For the text-containing cell, return its midpoint in (X, Y) coordinate format. 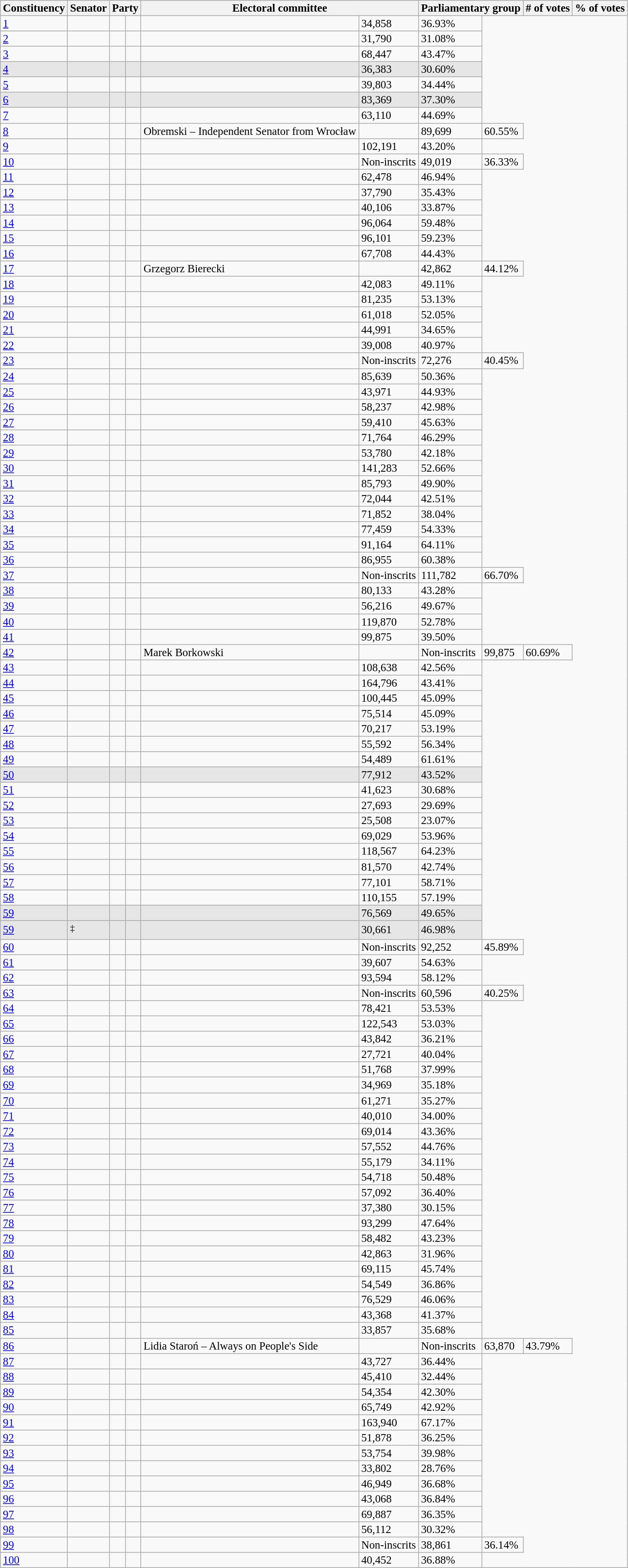
34.00% (450, 1116)
43.47% (450, 54)
73 (34, 1146)
16 (34, 253)
77,912 (389, 775)
24 (34, 376)
42,083 (389, 284)
35.43% (450, 192)
59,410 (389, 422)
96 (34, 1499)
42.98% (450, 407)
‡ (88, 930)
53,754 (389, 1453)
46.98% (450, 930)
51,878 (389, 1438)
93 (34, 1453)
163,940 (389, 1422)
21 (34, 330)
33 (34, 514)
Lidia Staroń – Always on People's Side (250, 1346)
62,478 (389, 177)
41.37% (450, 1315)
27,721 (389, 1055)
44.12% (502, 269)
91,164 (389, 545)
Senator (88, 8)
42.92% (450, 1407)
34,969 (389, 1085)
89,699 (450, 131)
42.56% (450, 667)
45,410 (389, 1376)
36.35% (450, 1515)
38,861 (450, 1545)
58.71% (450, 882)
96,064 (389, 223)
92,252 (450, 947)
36.68% (450, 1484)
54.33% (450, 529)
30.60% (450, 69)
35 (34, 545)
71,764 (389, 438)
30,661 (389, 930)
31,790 (389, 39)
95 (34, 1484)
76,569 (389, 913)
39.50% (450, 637)
58,482 (389, 1238)
60.69% (548, 652)
40 (34, 622)
37,790 (389, 192)
141,283 (389, 468)
54,354 (389, 1392)
36.25% (450, 1438)
11 (34, 177)
40,106 (389, 208)
60 (34, 947)
67 (34, 1055)
61,271 (389, 1101)
77,101 (389, 882)
Parliamentary group (471, 8)
59.23% (450, 238)
54,549 (389, 1285)
53.19% (450, 729)
36.44% (450, 1361)
84 (34, 1315)
81,235 (389, 299)
79 (34, 1238)
69,014 (389, 1131)
53 (34, 821)
45.89% (502, 947)
60.55% (502, 131)
41,623 (389, 790)
61 (34, 962)
60.38% (450, 560)
100,445 (389, 698)
23 (34, 361)
43,971 (389, 392)
43.36% (450, 1131)
1 (34, 24)
52.78% (450, 622)
54 (34, 836)
36.93% (450, 24)
10 (34, 162)
70 (34, 1101)
53.96% (450, 836)
45 (34, 698)
46.06% (450, 1300)
36.40% (450, 1192)
9 (34, 146)
19 (34, 299)
40,010 (389, 1116)
64.11% (450, 545)
69 (34, 1085)
58,237 (389, 407)
46,949 (389, 1484)
Grzegorz Bierecki (250, 269)
62 (34, 978)
164,796 (389, 683)
67.17% (450, 1422)
83 (34, 1300)
42 (34, 652)
36.21% (450, 1039)
102,191 (389, 146)
72,276 (450, 361)
59.48% (450, 223)
34.44% (450, 85)
108,638 (389, 667)
57 (34, 882)
33,802 (389, 1469)
72 (34, 1131)
31 (34, 483)
85 (34, 1331)
86 (34, 1346)
35.27% (450, 1101)
57,552 (389, 1146)
42,862 (450, 269)
85,793 (389, 483)
46.94% (450, 177)
25 (34, 392)
48 (34, 744)
34 (34, 529)
26 (34, 407)
53.13% (450, 299)
55 (34, 852)
97 (34, 1515)
39,008 (389, 346)
25,508 (389, 821)
110,155 (389, 897)
50 (34, 775)
34.11% (450, 1162)
118,567 (389, 852)
70,217 (389, 729)
36.14% (502, 1545)
43.20% (450, 146)
39.98% (450, 1453)
71,852 (389, 514)
42.51% (450, 499)
27,693 (389, 806)
35.18% (450, 1085)
44,991 (389, 330)
22 (34, 346)
27 (34, 422)
47.64% (450, 1223)
36.84% (450, 1499)
88 (34, 1376)
31.08% (450, 39)
40.97% (450, 346)
75 (34, 1177)
52.66% (450, 468)
51 (34, 790)
80 (34, 1254)
44 (34, 683)
56,216 (389, 606)
41 (34, 637)
69,887 (389, 1515)
78 (34, 1223)
89 (34, 1392)
65 (34, 1024)
66.70% (502, 576)
37.30% (450, 100)
99 (34, 1545)
14 (34, 223)
49,019 (450, 162)
66 (34, 1039)
34.65% (450, 330)
47 (34, 729)
44.93% (450, 392)
87 (34, 1361)
43,842 (389, 1039)
96,101 (389, 238)
56 (34, 867)
71 (34, 1116)
50.48% (450, 1177)
28.76% (450, 1469)
30.32% (450, 1530)
61,018 (389, 315)
Electoral committee (280, 8)
45.74% (450, 1269)
65,749 (389, 1407)
43,727 (389, 1361)
72,044 (389, 499)
43 (34, 667)
46 (34, 713)
43,068 (389, 1499)
77 (34, 1208)
40.25% (502, 993)
52 (34, 806)
49 (34, 759)
111,782 (450, 576)
54,489 (389, 759)
30.15% (450, 1208)
20 (34, 315)
17 (34, 269)
29 (34, 453)
42.30% (450, 1392)
30 (34, 468)
39 (34, 606)
61.61% (450, 759)
46.29% (450, 438)
56.34% (450, 744)
64 (34, 1008)
37,380 (389, 1208)
44.43% (450, 253)
3 (34, 54)
7 (34, 116)
81 (34, 1269)
36 (34, 560)
94 (34, 1469)
91 (34, 1422)
60,596 (450, 993)
86,955 (389, 560)
54,718 (389, 1177)
55,179 (389, 1162)
82 (34, 1285)
39,607 (389, 962)
63,110 (389, 116)
51,768 (389, 1070)
44.69% (450, 116)
15 (34, 238)
% of votes (599, 8)
55,592 (389, 744)
13 (34, 208)
# of votes (548, 8)
Marek Borkowski (250, 652)
74 (34, 1162)
23.07% (450, 821)
40.04% (450, 1055)
49.90% (450, 483)
63 (34, 993)
40.45% (502, 361)
54.63% (450, 962)
78,421 (389, 1008)
38 (34, 591)
36,383 (389, 69)
Party (125, 8)
92 (34, 1438)
57,092 (389, 1192)
8 (34, 131)
18 (34, 284)
63,870 (502, 1346)
37.99% (450, 1070)
5 (34, 85)
69,029 (389, 836)
44.76% (450, 1146)
122,543 (389, 1024)
83,369 (389, 100)
43.28% (450, 591)
80,133 (389, 591)
98 (34, 1530)
81,570 (389, 867)
52.05% (450, 315)
53.53% (450, 1008)
32.44% (450, 1376)
43.41% (450, 683)
2 (34, 39)
34,858 (389, 24)
37 (34, 576)
93,594 (389, 978)
49.11% (450, 284)
76 (34, 1192)
93,299 (389, 1223)
6 (34, 100)
85,639 (389, 376)
29.69% (450, 806)
56,112 (389, 1530)
68,447 (389, 54)
43.79% (548, 1346)
4 (34, 69)
53,780 (389, 453)
31.96% (450, 1254)
33,857 (389, 1331)
64.23% (450, 852)
77,459 (389, 529)
39,803 (389, 85)
68 (34, 1070)
58 (34, 897)
32 (34, 499)
Constituency (34, 8)
42,863 (389, 1254)
67,708 (389, 253)
58.12% (450, 978)
75,514 (389, 713)
33.87% (450, 208)
42.74% (450, 867)
53.03% (450, 1024)
12 (34, 192)
42.18% (450, 453)
49.65% (450, 913)
43,368 (389, 1315)
69,115 (389, 1269)
36.33% (502, 162)
49.67% (450, 606)
28 (34, 438)
119,870 (389, 622)
50.36% (450, 376)
30.68% (450, 790)
38.04% (450, 514)
76,529 (389, 1300)
36.86% (450, 1285)
45.63% (450, 422)
43.52% (450, 775)
90 (34, 1407)
35.68% (450, 1331)
43.23% (450, 1238)
Obremski – Independent Senator from Wrocław (250, 131)
57.19% (450, 897)
